Pinpoint the cell where the given text exists, returning its [X, Y] midpoint coordinate. 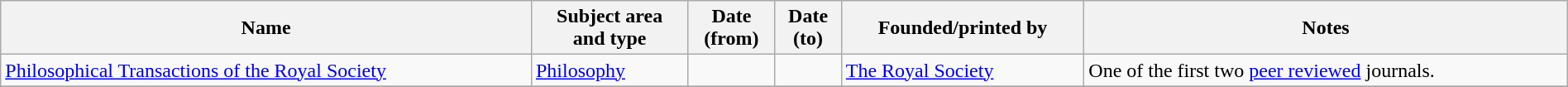
Founded/printed by [963, 28]
One of the first two peer reviewed journals. [1326, 70]
Philosophical Transactions of the Royal Society [266, 70]
Subject areaand type [609, 28]
The Royal Society [963, 70]
Notes [1326, 28]
Philosophy [609, 70]
Date(to) [808, 28]
Date(from) [731, 28]
Name [266, 28]
